Search for the cell housing the specified text and yield its (x, y) center coordinate. 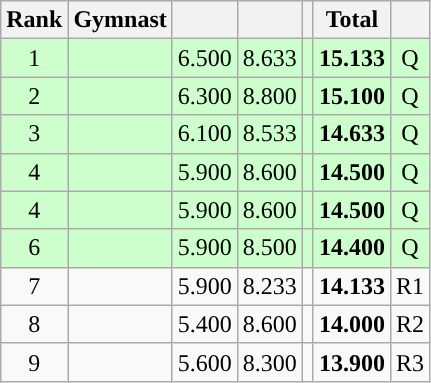
15.133 (352, 58)
6.300 (204, 96)
5.600 (204, 362)
6 (34, 248)
8.300 (270, 362)
8.533 (270, 134)
8.233 (270, 286)
14.133 (352, 286)
6.100 (204, 134)
Total (352, 20)
8.800 (270, 96)
14.000 (352, 324)
7 (34, 286)
13.900 (352, 362)
14.400 (352, 248)
5.400 (204, 324)
8.633 (270, 58)
14.633 (352, 134)
Rank (34, 20)
8 (34, 324)
R3 (410, 362)
R1 (410, 286)
2 (34, 96)
R2 (410, 324)
Gymnast (120, 20)
9 (34, 362)
8.500 (270, 248)
15.100 (352, 96)
3 (34, 134)
1 (34, 58)
6.500 (204, 58)
